From the cell containing the given text, extract its center point as (X, Y) coordinate. 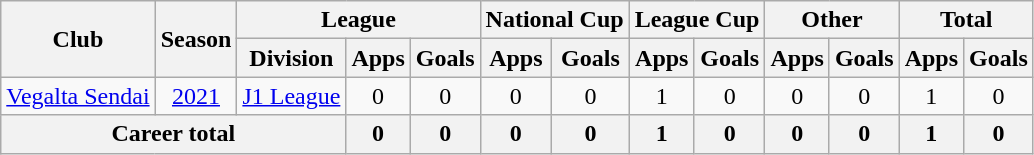
Other (832, 20)
2021 (196, 96)
League (358, 20)
League Cup (697, 20)
Club (78, 39)
Total (966, 20)
J1 League (292, 96)
Division (292, 58)
National Cup (554, 20)
Career total (174, 134)
Season (196, 39)
Vegalta Sendai (78, 96)
